Capture the cell that displays the provided text and extract its (x, y) central coordinate. 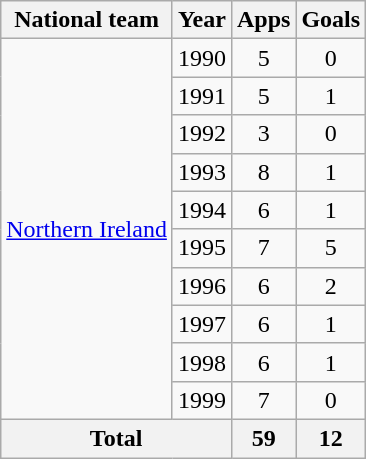
59 (263, 438)
12 (331, 438)
Total (116, 438)
Northern Ireland (87, 230)
1994 (202, 210)
1992 (202, 134)
8 (263, 172)
Apps (263, 20)
3 (263, 134)
Goals (331, 20)
1997 (202, 324)
1990 (202, 58)
1995 (202, 248)
1996 (202, 286)
Year (202, 20)
1998 (202, 362)
2 (331, 286)
1991 (202, 96)
1993 (202, 172)
1999 (202, 400)
National team (87, 20)
